Scan for the cell matching the given text and deliver its (X, Y) coordinate at center. 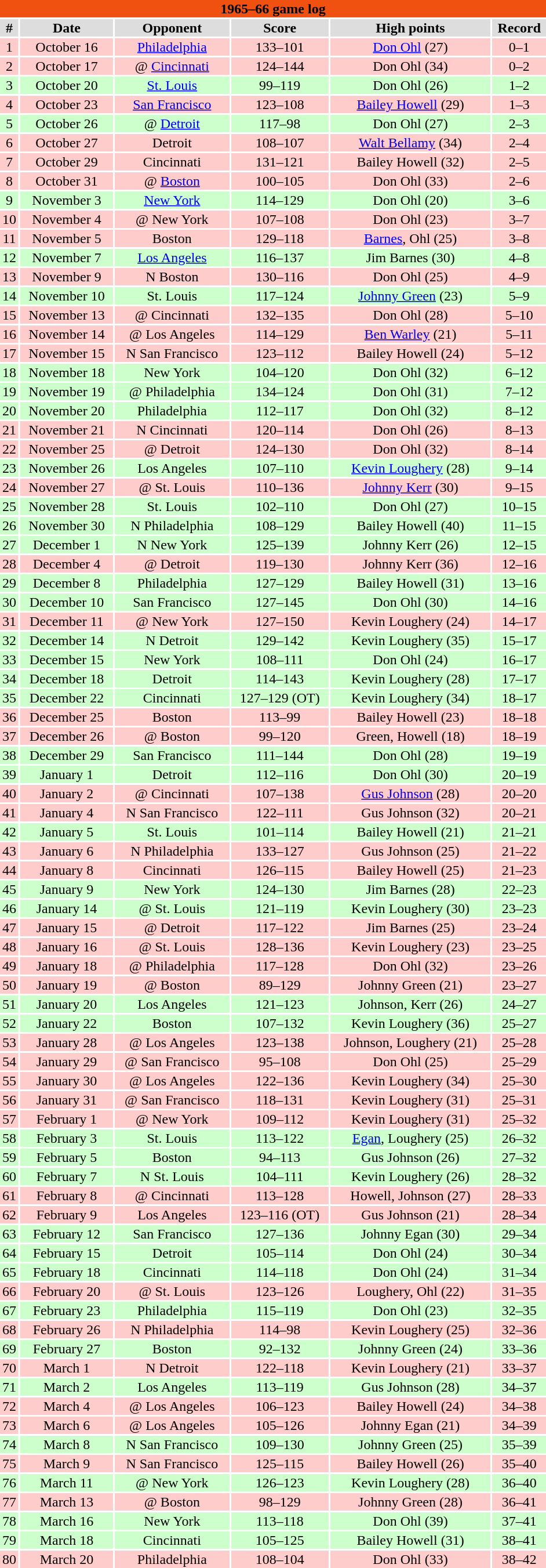
Johnny Green (28) (410, 1502)
January 18 (67, 966)
December 10 (67, 602)
29 (9, 583)
47 (9, 928)
122–136 (280, 1081)
122–118 (280, 1368)
February 7 (67, 1176)
November 13 (67, 315)
51 (9, 1004)
107–110 (280, 468)
105–125 (280, 1540)
106–123 (280, 1406)
26–32 (519, 1138)
Jim Barnes (30) (410, 258)
5–10 (519, 315)
128–136 (280, 947)
December 25 (67, 717)
Don Ohl (34) (410, 66)
48 (9, 947)
123–126 (280, 1291)
10 (9, 219)
November 21 (67, 430)
56 (9, 1100)
Bailey Howell (40) (410, 526)
23–27 (519, 985)
Record (519, 28)
105–114 (280, 1253)
Johnny Green (23) (410, 296)
October 26 (67, 124)
February 18 (67, 1272)
73 (9, 1425)
Johnny Green (21) (410, 985)
6–12 (519, 372)
8–12 (519, 411)
34–38 (519, 1406)
2–3 (519, 124)
33–36 (519, 1349)
101–114 (280, 832)
33–37 (519, 1368)
March 20 (67, 1559)
9–14 (519, 468)
February 12 (67, 1234)
4 (9, 104)
62 (9, 1215)
Johnny Egan (30) (410, 1234)
40 (9, 794)
Don Ohl (20) (410, 200)
Johnny Egan (21) (410, 1425)
28–34 (519, 1215)
December 11 (67, 621)
January 15 (67, 928)
November 3 (67, 200)
6 (9, 143)
5 (9, 124)
133–101 (280, 47)
77 (9, 1502)
16–17 (519, 660)
26 (9, 526)
15–17 (519, 640)
9 (9, 200)
February 15 (67, 1253)
55 (9, 1081)
October 16 (67, 47)
January 2 (67, 794)
31 (9, 621)
120–114 (280, 430)
Kevin Loughery (24) (410, 621)
113–99 (280, 717)
17–17 (519, 679)
Kevin Loughery (21) (410, 1368)
132–135 (280, 315)
November 30 (67, 526)
4–9 (519, 277)
117–98 (280, 124)
Johnson, Loughery (21) (410, 1042)
November 5 (67, 238)
21 (9, 430)
76 (9, 1483)
104–111 (280, 1176)
7 (9, 162)
February 3 (67, 1138)
19–19 (519, 755)
130–116 (280, 277)
9–15 (519, 487)
44 (9, 870)
129–142 (280, 640)
March 16 (67, 1521)
38–42 (519, 1559)
121–119 (280, 908)
December 14 (67, 640)
Bailey Howell (23) (410, 717)
January 16 (67, 947)
January 22 (67, 1023)
99–119 (280, 85)
Gus Johnson (32) (410, 813)
11–15 (519, 526)
112–116 (280, 774)
28 (9, 564)
123–112 (280, 353)
67 (9, 1310)
100–105 (280, 181)
February 9 (67, 1215)
57 (9, 1119)
113–122 (280, 1138)
December 15 (67, 660)
36–41 (519, 1502)
Date (67, 28)
118–131 (280, 1100)
42 (9, 832)
20–20 (519, 794)
February 5 (67, 1157)
125–139 (280, 545)
Bailey Howell (29) (410, 104)
N New York (172, 545)
January 30 (67, 1081)
122–111 (280, 813)
45 (9, 889)
5–11 (519, 334)
123–108 (280, 104)
110–136 (280, 487)
3–6 (519, 200)
131–121 (280, 162)
20–19 (519, 774)
108–111 (280, 660)
18–19 (519, 736)
25–32 (519, 1119)
129–118 (280, 238)
4–8 (519, 258)
127–150 (280, 621)
33 (9, 660)
117–128 (280, 966)
7–12 (519, 392)
December 18 (67, 679)
69 (9, 1349)
34–37 (519, 1387)
23–25 (519, 947)
35–40 (519, 1464)
March 4 (67, 1406)
March 6 (67, 1425)
February 27 (67, 1349)
Johnny Kerr (26) (410, 545)
13 (9, 277)
35 (9, 698)
1–3 (519, 104)
116–137 (280, 258)
25 (9, 506)
39 (9, 774)
October 27 (67, 143)
107–132 (280, 1023)
December 1 (67, 545)
127–136 (280, 1234)
December 22 (67, 698)
134–124 (280, 392)
71 (9, 1387)
123–116 (OT) (280, 1215)
127–129 (280, 583)
March 8 (67, 1444)
January 5 (67, 832)
1–2 (519, 85)
February 8 (67, 1196)
2–6 (519, 181)
99–120 (280, 736)
25–30 (519, 1081)
36–40 (519, 1483)
1965–66 game log (273, 9)
34–39 (519, 1425)
November 10 (67, 296)
25–27 (519, 1023)
October 23 (67, 104)
February 23 (67, 1310)
3–8 (519, 238)
November 15 (67, 353)
November 4 (67, 219)
21–23 (519, 870)
Loughery, Ohl (22) (410, 1291)
0–2 (519, 66)
113–119 (280, 1387)
December 29 (67, 755)
117–122 (280, 928)
121–123 (280, 1004)
Kevin Loughery (35) (410, 640)
March 1 (67, 1368)
14–16 (519, 602)
27–32 (519, 1157)
12–16 (519, 564)
8–13 (519, 430)
January 20 (67, 1004)
Kevin Loughery (23) (410, 947)
Jim Barnes (28) (410, 889)
114–143 (280, 679)
January 14 (67, 908)
126–123 (280, 1483)
32 (9, 640)
# (9, 28)
Johnny Kerr (36) (410, 564)
1 (9, 47)
2–4 (519, 143)
18 (9, 372)
November 14 (67, 334)
79 (9, 1540)
105–126 (280, 1425)
Gus Johnson (26) (410, 1157)
49 (9, 966)
32–35 (519, 1310)
March 11 (67, 1483)
January 19 (67, 985)
11 (9, 238)
November 26 (67, 468)
January 28 (67, 1042)
21–22 (519, 851)
3 (9, 85)
3–7 (519, 219)
October 29 (67, 162)
Howell, Johnson (27) (410, 1196)
109–112 (280, 1119)
127–145 (280, 602)
113–128 (280, 1196)
23–24 (519, 928)
Johnny Green (25) (410, 1444)
January 29 (67, 1062)
5–12 (519, 353)
Bailey Howell (21) (410, 832)
126–115 (280, 870)
10–15 (519, 506)
Ben Warley (21) (410, 334)
72 (9, 1406)
54 (9, 1062)
24 (9, 487)
28–32 (519, 1176)
25–31 (519, 1100)
63 (9, 1234)
Bailey Howell (32) (410, 162)
38–41 (519, 1540)
October 20 (67, 85)
108–129 (280, 526)
92–132 (280, 1349)
October 31 (67, 181)
127–129 (OT) (280, 698)
5–9 (519, 296)
November 9 (67, 277)
24–27 (519, 1004)
114–98 (280, 1330)
N Boston (172, 277)
Kevin Loughery (25) (410, 1330)
95–108 (280, 1062)
Walt Bellamy (34) (410, 143)
111–144 (280, 755)
January 6 (67, 851)
Barnes, Ohl (25) (410, 238)
March 13 (67, 1502)
18–18 (519, 717)
20–21 (519, 813)
November 7 (67, 258)
74 (9, 1444)
Green, Howell (18) (410, 736)
8–14 (519, 449)
61 (9, 1196)
23 (9, 468)
18–17 (519, 698)
23–23 (519, 908)
Kevin Loughery (26) (410, 1176)
53 (9, 1042)
112–117 (280, 411)
13–16 (519, 583)
68 (9, 1330)
Johnson, Kerr (26) (410, 1004)
17 (9, 353)
117–124 (280, 296)
14 (9, 296)
February 20 (67, 1291)
Egan, Loughery (25) (410, 1138)
Gus Johnson (21) (410, 1215)
30–34 (519, 1253)
December 4 (67, 564)
21–21 (519, 832)
38 (9, 755)
Johnny Green (24) (410, 1349)
108–104 (280, 1559)
25–29 (519, 1062)
28–33 (519, 1196)
43 (9, 851)
104–120 (280, 372)
107–138 (280, 794)
19 (9, 392)
16 (9, 334)
23–26 (519, 966)
Score (280, 28)
27 (9, 545)
Johnny Kerr (30) (410, 487)
37 (9, 736)
November 20 (67, 411)
January 9 (67, 889)
January 8 (67, 870)
December 8 (67, 583)
36 (9, 717)
107–108 (280, 219)
102–110 (280, 506)
108–107 (280, 143)
December 26 (67, 736)
Bailey Howell (25) (410, 870)
November 19 (67, 392)
2–5 (519, 162)
32–36 (519, 1330)
114–118 (280, 1272)
31–34 (519, 1272)
October 17 (67, 66)
50 (9, 985)
98–129 (280, 1502)
March 9 (67, 1464)
52 (9, 1023)
N St. Louis (172, 1176)
January 31 (67, 1100)
119–130 (280, 564)
January 1 (67, 774)
March 18 (67, 1540)
124–144 (280, 66)
2 (9, 66)
35–39 (519, 1444)
20 (9, 411)
66 (9, 1291)
22 (9, 449)
89–129 (280, 985)
70 (9, 1368)
November 18 (67, 372)
41 (9, 813)
59 (9, 1157)
78 (9, 1521)
58 (9, 1138)
34 (9, 679)
60 (9, 1176)
12–15 (519, 545)
Don Ohl (39) (410, 1521)
29–34 (519, 1234)
0–1 (519, 47)
125–115 (280, 1464)
12 (9, 258)
November 25 (67, 449)
22–23 (519, 889)
115–119 (280, 1310)
February 1 (67, 1119)
30 (9, 602)
Kevin Loughery (30) (410, 908)
109–130 (280, 1444)
37–41 (519, 1521)
25–28 (519, 1042)
80 (9, 1559)
94–113 (280, 1157)
Jim Barnes (25) (410, 928)
75 (9, 1464)
November 27 (67, 487)
46 (9, 908)
Gus Johnson (25) (410, 851)
64 (9, 1253)
14–17 (519, 621)
15 (9, 315)
Kevin Loughery (36) (410, 1023)
N Cincinnati (172, 430)
Opponent (172, 28)
High points (410, 28)
123–138 (280, 1042)
8 (9, 181)
March 2 (67, 1387)
65 (9, 1272)
February 26 (67, 1330)
November 28 (67, 506)
Don Ohl (31) (410, 392)
Bailey Howell (26) (410, 1464)
31–35 (519, 1291)
January 4 (67, 813)
133–127 (280, 851)
113–118 (280, 1521)
